Determine the [x, y] coordinate at the center of the cell enclosing the given text.  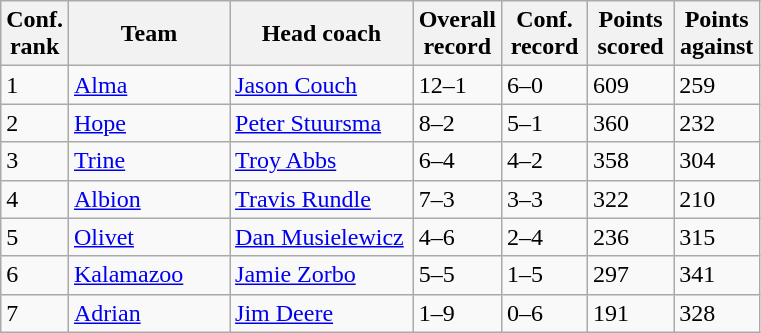
Overall record [457, 34]
Points scored [631, 34]
4–2 [544, 161]
Olivet [148, 237]
304 [717, 161]
7–3 [457, 199]
360 [631, 123]
322 [631, 199]
8–2 [457, 123]
191 [631, 313]
12–1 [457, 85]
Alma [148, 85]
6–0 [544, 85]
328 [717, 313]
2 [35, 123]
259 [717, 85]
232 [717, 123]
5–5 [457, 275]
Team [148, 34]
Points against [717, 34]
1–9 [457, 313]
5–1 [544, 123]
3–3 [544, 199]
Head coach [322, 34]
609 [631, 85]
3 [35, 161]
5 [35, 237]
Hope [148, 123]
4 [35, 199]
Trine [148, 161]
Troy Abbs [322, 161]
Jason Couch [322, 85]
0–6 [544, 313]
Conf. rank [35, 34]
Jamie Zorbo [322, 275]
4–6 [457, 237]
1 [35, 85]
341 [717, 275]
Travis Rundle [322, 199]
358 [631, 161]
297 [631, 275]
Dan Musielewicz [322, 237]
1–5 [544, 275]
Peter Stuursma [322, 123]
Albion [148, 199]
Kalamazoo [148, 275]
210 [717, 199]
7 [35, 313]
315 [717, 237]
Jim Deere [322, 313]
Conf. record [544, 34]
6–4 [457, 161]
6 [35, 275]
236 [631, 237]
Adrian [148, 313]
2–4 [544, 237]
